Search for the cell housing the specified text and yield its [X, Y] center coordinate. 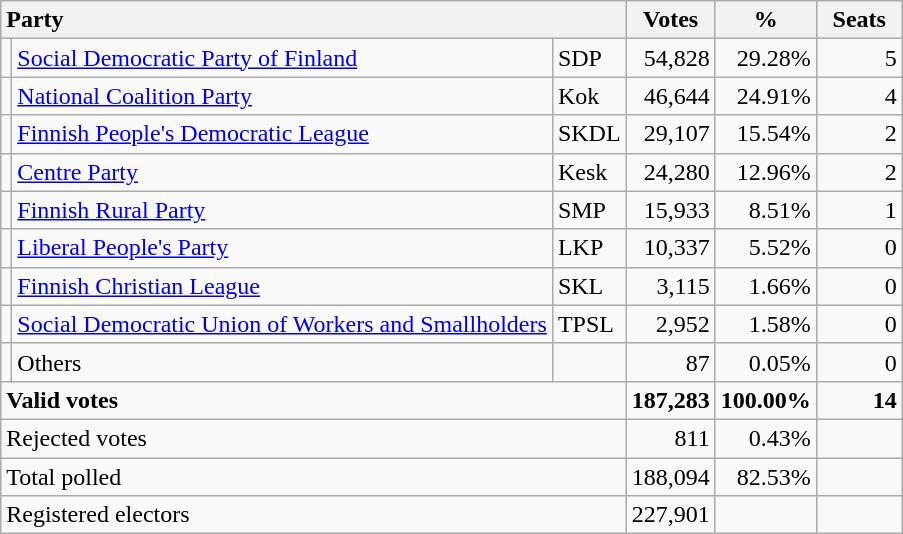
Valid votes [314, 400]
TPSL [589, 324]
% [766, 20]
4 [859, 96]
Total polled [314, 477]
29.28% [766, 58]
Finnish Rural Party [282, 210]
Rejected votes [314, 438]
1.66% [766, 286]
0.05% [766, 362]
12.96% [766, 172]
Centre Party [282, 172]
5 [859, 58]
3,115 [670, 286]
227,901 [670, 515]
87 [670, 362]
15,933 [670, 210]
SKDL [589, 134]
10,337 [670, 248]
811 [670, 438]
Finnish People's Democratic League [282, 134]
8.51% [766, 210]
Party [314, 20]
LKP [589, 248]
14 [859, 400]
82.53% [766, 477]
Finnish Christian League [282, 286]
Registered electors [314, 515]
188,094 [670, 477]
Liberal People's Party [282, 248]
SDP [589, 58]
2,952 [670, 324]
29,107 [670, 134]
100.00% [766, 400]
24,280 [670, 172]
Seats [859, 20]
SMP [589, 210]
Votes [670, 20]
1 [859, 210]
Social Democratic Union of Workers and Smallholders [282, 324]
0.43% [766, 438]
SKL [589, 286]
1.58% [766, 324]
Kesk [589, 172]
46,644 [670, 96]
Social Democratic Party of Finland [282, 58]
24.91% [766, 96]
National Coalition Party [282, 96]
15.54% [766, 134]
187,283 [670, 400]
5.52% [766, 248]
Kok [589, 96]
54,828 [670, 58]
Others [282, 362]
